Determine the (X, Y) coordinate at the center of the cell enclosing the given text.  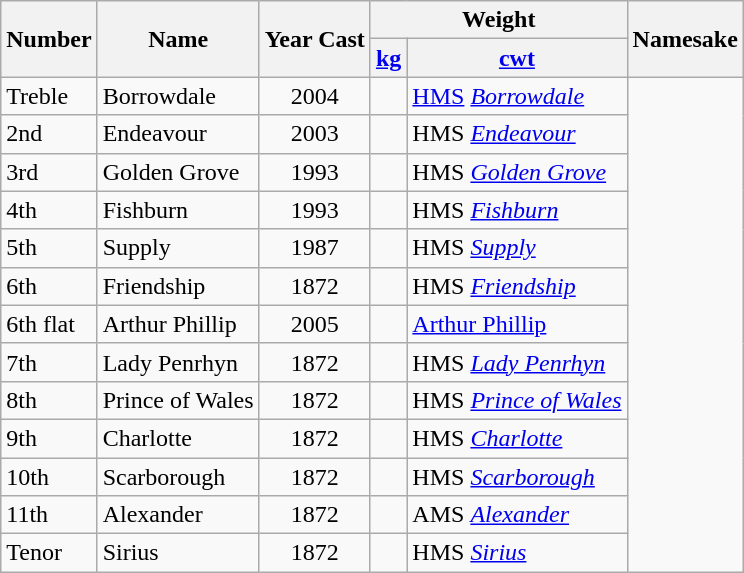
Namesake (685, 39)
9th (49, 438)
4th (49, 210)
Tenor (49, 553)
Borrowdale (178, 96)
Lady Penrhyn (178, 362)
6th flat (49, 324)
Name (178, 39)
HMS Sirius (517, 553)
Scarborough (178, 477)
Sirius (178, 553)
Number (49, 39)
cwt (517, 58)
Alexander (178, 515)
HMS Lady Penrhyn (517, 362)
Weight (498, 20)
5th (49, 248)
6th (49, 286)
1987 (314, 248)
Fishburn (178, 210)
7th (49, 362)
HMS Supply (517, 248)
HMS Borrowdale (517, 96)
2nd (49, 134)
Year Cast (314, 39)
HMS Friendship (517, 286)
3rd (49, 172)
10th (49, 477)
2003 (314, 134)
HMS Fishburn (517, 210)
HMS Endeavour (517, 134)
8th (49, 400)
HMS Charlotte (517, 438)
HMS Prince of Wales (517, 400)
Supply (178, 248)
11th (49, 515)
Golden Grove (178, 172)
Prince of Wales (178, 400)
Endeavour (178, 134)
Charlotte (178, 438)
2005 (314, 324)
HMS Golden Grove (517, 172)
Treble (49, 96)
AMS Alexander (517, 515)
Friendship (178, 286)
2004 (314, 96)
HMS Scarborough (517, 477)
kg (388, 58)
